Extract the [X, Y] coordinate from the center of the cell holding the provided text.  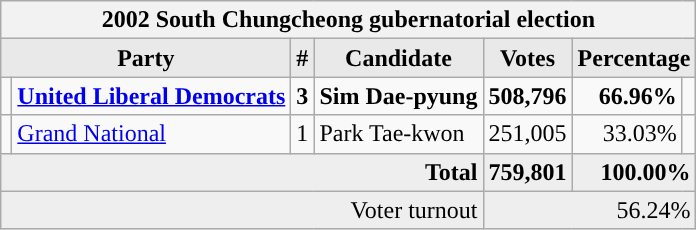
3 [302, 96]
United Liberal Democrats [152, 96]
100.00% [634, 172]
66.96% [627, 96]
Total [242, 172]
Percentage [634, 58]
508,796 [528, 96]
Park Tae-kwon [398, 134]
# [302, 58]
56.24% [590, 210]
Voter turnout [242, 210]
Candidate [398, 58]
2002 South Chungcheong gubernatorial election [348, 20]
1 [302, 134]
33.03% [627, 134]
759,801 [528, 172]
Party [146, 58]
251,005 [528, 134]
Grand National [152, 134]
Sim Dae-pyung [398, 96]
Votes [528, 58]
